For the text-containing cell, return its midpoint in (X, Y) coordinate format. 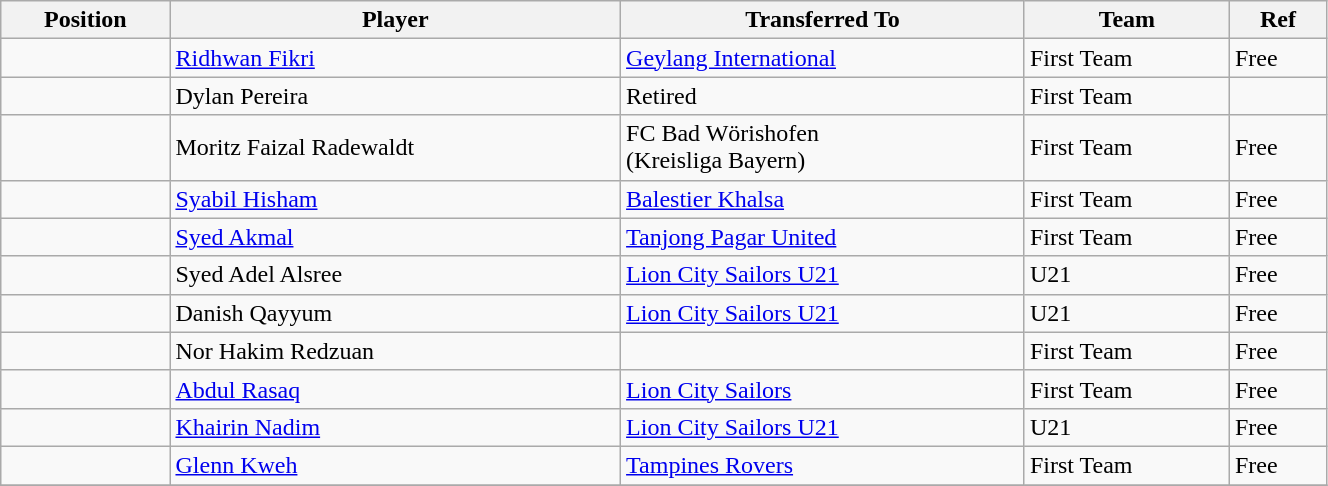
Transferred To (823, 20)
Abdul Rasaq (396, 389)
Moritz Faizal Radewaldt (396, 148)
Tanjong Pagar United (823, 237)
Player (396, 20)
Glenn Kweh (396, 465)
Balestier Khalsa (823, 199)
Position (86, 20)
Team (1126, 20)
Retired (823, 96)
Ref (1278, 20)
Ridhwan Fikri (396, 58)
Lion City Sailors (823, 389)
Tampines Rovers (823, 465)
Syabil Hisham (396, 199)
Nor Hakim Redzuan (396, 351)
Khairin Nadim (396, 427)
Dylan Pereira (396, 96)
Geylang International (823, 58)
FC Bad Wörishofen (Kreisliga Bayern) (823, 148)
Danish Qayyum (396, 313)
Syed Akmal (396, 237)
Syed Adel Alsree (396, 275)
